Identify which cell holds the provided text, then report its (X, Y) central coordinate. 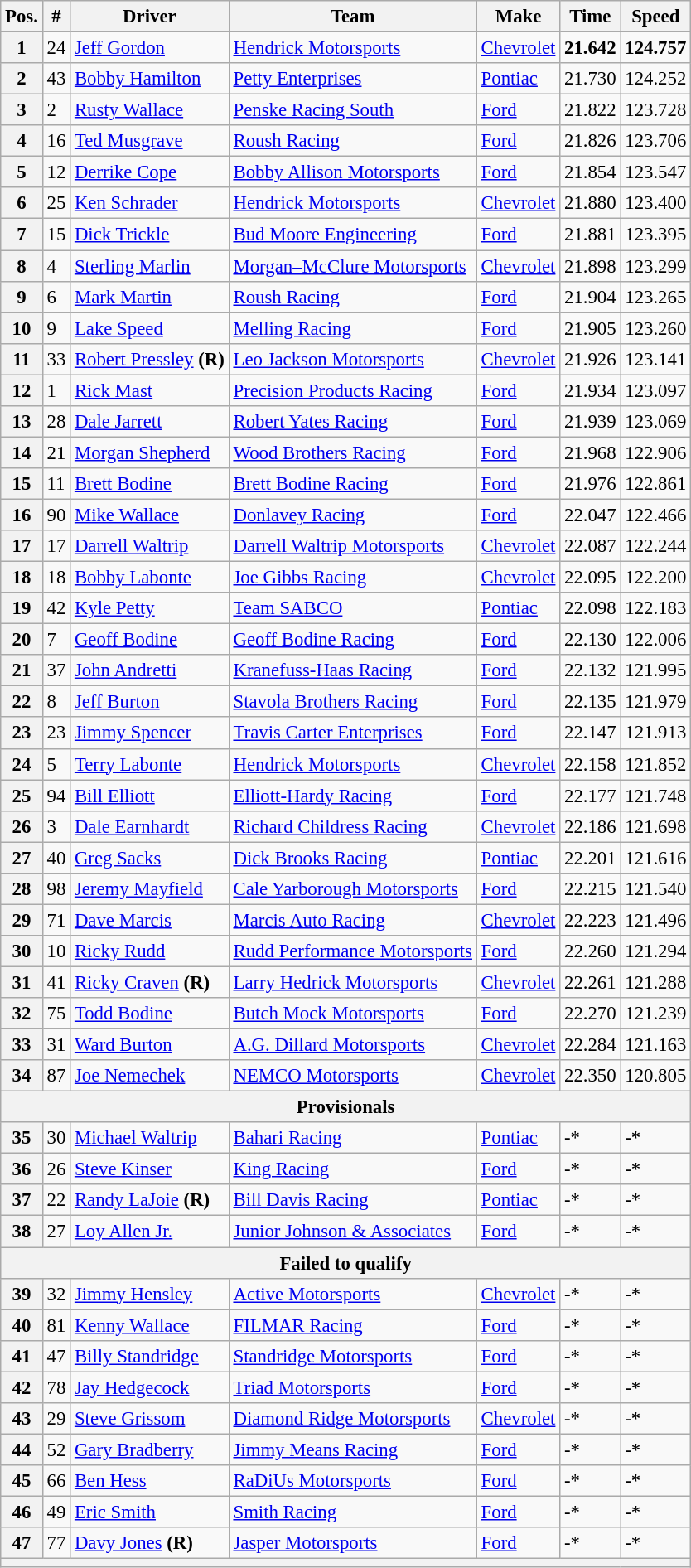
Greg Sacks (150, 858)
49 (56, 1512)
20 (22, 640)
22.130 (590, 640)
Dale Jarrett (150, 422)
22.260 (590, 951)
Precision Products Racing (353, 390)
120.805 (656, 1076)
21.926 (590, 359)
Rusty Wallace (150, 110)
Brett Bodine (150, 484)
71 (56, 920)
Ben Hess (150, 1481)
Robert Pressley (R) (150, 359)
Richard Childress Racing (353, 826)
22.350 (590, 1076)
Steve Kinser (150, 1169)
123.706 (656, 141)
Mark Martin (150, 297)
121.294 (656, 951)
NEMCO Motorsports (353, 1076)
Driver (150, 17)
Geoff Bodine (150, 640)
Darrell Waltrip Motorsports (353, 546)
RaDiUs Motorsports (353, 1481)
121.913 (656, 733)
Stavola Brothers Racing (353, 702)
Team (353, 17)
Ward Burton (150, 1045)
22.132 (590, 670)
John Andretti (150, 670)
22.201 (590, 858)
Dale Earnhardt (150, 826)
122.466 (656, 515)
121.698 (656, 826)
13 (22, 422)
Butch Mock Motorsports (353, 1014)
Time (590, 17)
123.547 (656, 172)
121.852 (656, 764)
22.223 (590, 920)
Pos. (22, 17)
Cale Yarborough Motorsports (353, 889)
Smith Racing (353, 1512)
21.880 (590, 203)
FILMAR Racing (353, 1325)
A.G. Dillard Motorsports (353, 1045)
Wood Brothers Racing (353, 452)
Geoff Bodine Racing (353, 640)
Morgan Shepherd (150, 452)
77 (56, 1543)
Todd Bodine (150, 1014)
# (56, 17)
22.186 (590, 826)
121.288 (656, 982)
Dick Trickle (150, 235)
Jasper Motorsports (353, 1543)
Bobby Hamilton (150, 79)
122.183 (656, 608)
98 (56, 889)
121.540 (656, 889)
Jeremy Mayfield (150, 889)
Team SABCO (353, 608)
Jimmy Hensley (150, 1294)
Junior Johnson & Associates (353, 1232)
Ted Musgrave (150, 141)
Dick Brooks Racing (353, 858)
81 (56, 1325)
Jay Hedgecock (150, 1387)
121.239 (656, 1014)
22.284 (590, 1045)
122.861 (656, 484)
22.261 (590, 982)
Davy Jones (R) (150, 1543)
38 (22, 1232)
21.730 (590, 79)
124.252 (656, 79)
Melling Racing (353, 328)
21.968 (590, 452)
123.299 (656, 266)
Provisionals (346, 1107)
Petty Enterprises (353, 79)
Larry Hedrick Motorsports (353, 982)
21.934 (590, 390)
39 (22, 1294)
123.265 (656, 297)
Dave Marcis (150, 920)
123.400 (656, 203)
21.826 (590, 141)
Ricky Craven (R) (150, 982)
22.177 (590, 796)
22.158 (590, 764)
21.898 (590, 266)
45 (22, 1481)
Marcis Auto Racing (353, 920)
Bill Davis Racing (353, 1201)
21.854 (590, 172)
21.939 (590, 422)
Travis Carter Enterprises (353, 733)
22.087 (590, 546)
Leo Jackson Motorsports (353, 359)
Bobby Labonte (150, 578)
Active Motorsports (353, 1294)
21.642 (590, 48)
52 (56, 1449)
123.260 (656, 328)
Kyle Petty (150, 608)
123.728 (656, 110)
Ricky Rudd (150, 951)
Jeff Gordon (150, 48)
123.395 (656, 235)
123.069 (656, 422)
Kenny Wallace (150, 1325)
21.904 (590, 297)
121.163 (656, 1045)
Speed (656, 17)
122.906 (656, 452)
Bill Elliott (150, 796)
Jimmy Means Racing (353, 1449)
66 (56, 1481)
Terry Labonte (150, 764)
22.215 (590, 889)
121.748 (656, 796)
123.097 (656, 390)
Eric Smith (150, 1512)
121.496 (656, 920)
19 (22, 608)
Sterling Marlin (150, 266)
Elliott-Hardy Racing (353, 796)
121.979 (656, 702)
Brett Bodine Racing (353, 484)
Diamond Ridge Motorsports (353, 1419)
Morgan–McClure Motorsports (353, 266)
44 (22, 1449)
22.047 (590, 515)
Rick Mast (150, 390)
87 (56, 1076)
90 (56, 515)
Kranefuss-Haas Racing (353, 670)
Loy Allen Jr. (150, 1232)
Randy LaJoie (R) (150, 1201)
Donlavey Racing (353, 515)
Jimmy Spencer (150, 733)
Make (518, 17)
22.098 (590, 608)
Derrike Cope (150, 172)
Steve Grissom (150, 1419)
36 (22, 1169)
Ken Schrader (150, 203)
Robert Yates Racing (353, 422)
Gary Bradberry (150, 1449)
Billy Standridge (150, 1356)
124.757 (656, 48)
King Racing (353, 1169)
122.200 (656, 578)
Jeff Burton (150, 702)
21.976 (590, 484)
Bud Moore Engineering (353, 235)
34 (22, 1076)
94 (56, 796)
Mike Wallace (150, 515)
21.881 (590, 235)
Rudd Performance Motorsports (353, 951)
Triad Motorsports (353, 1387)
121.995 (656, 670)
Joe Gibbs Racing (353, 578)
Joe Nemechek (150, 1076)
Lake Speed (150, 328)
Standridge Motorsports (353, 1356)
22.270 (590, 1014)
46 (22, 1512)
35 (22, 1138)
122.244 (656, 546)
22.147 (590, 733)
Michael Waltrip (150, 1138)
Failed to qualify (346, 1263)
22.135 (590, 702)
Bahari Racing (353, 1138)
21.822 (590, 110)
14 (22, 452)
123.141 (656, 359)
78 (56, 1387)
121.616 (656, 858)
21.905 (590, 328)
75 (56, 1014)
Darrell Waltrip (150, 546)
Bobby Allison Motorsports (353, 172)
22.095 (590, 578)
Penske Racing South (353, 110)
122.006 (656, 640)
